Pinpoint the cell where the given text exists, returning its (x, y) midpoint coordinate. 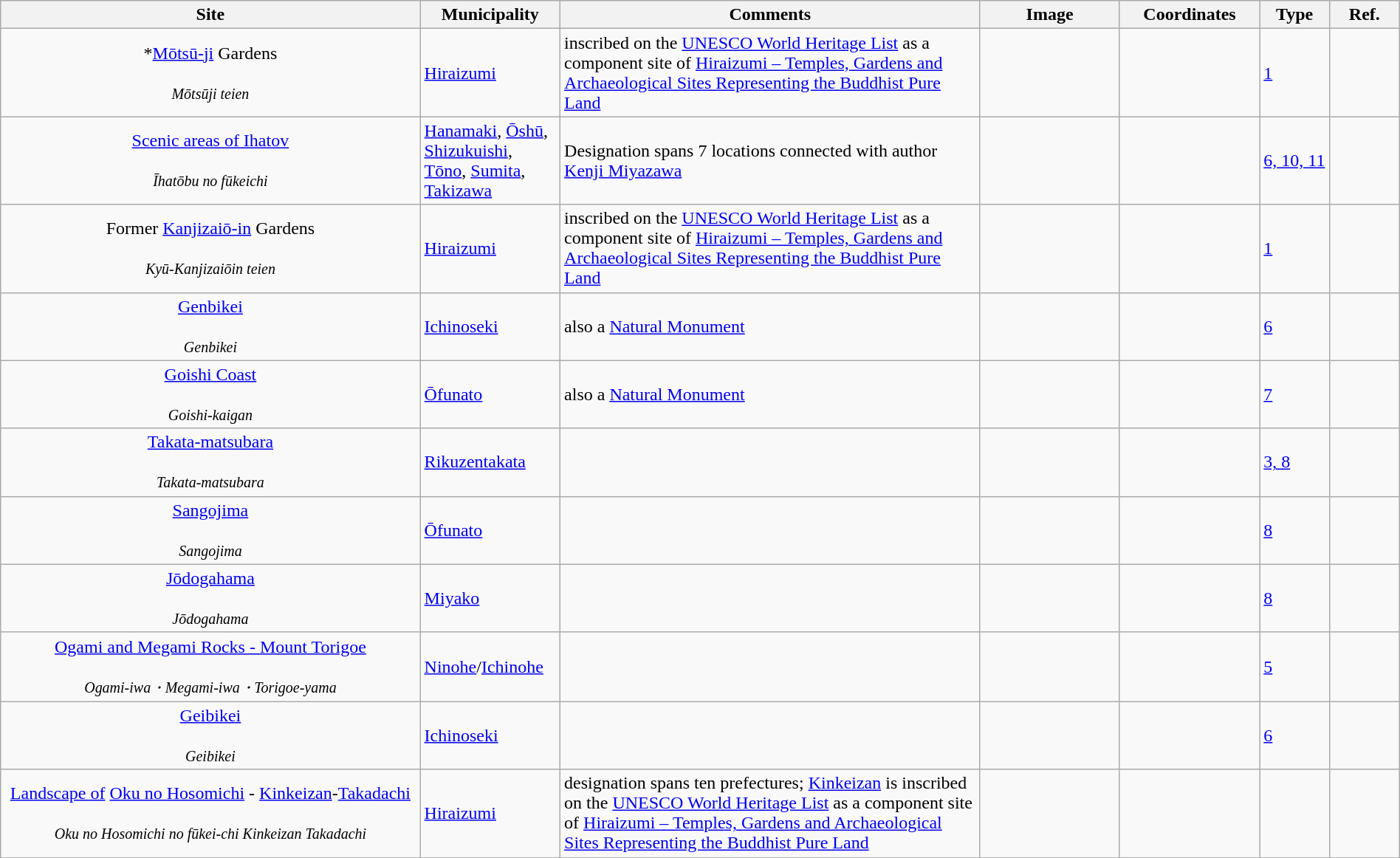
Image (1050, 15)
Ogami and Megami Rocks - Mount TorigoeOgami-iwa・Megami-iwa・Torigoe-yama (210, 667)
Goishi CoastGoishi-kaigan (210, 394)
Ninohe/Ichinohe (490, 667)
*Mōtsū-ji GardensMōtsūji teien (210, 72)
Hanamaki, Ōshū, Shizukuishi, Tōno, Sumita, Takizawa (490, 161)
GenbikeiGenbikei (210, 326)
7 (1295, 394)
5 (1295, 667)
6, 10, 11 (1295, 161)
Type (1295, 15)
Site (210, 15)
Municipality (490, 15)
Coordinates (1189, 15)
Takata-matsubaraTakata-matsubara (210, 462)
Landscape of Oku no Hosomichi - Kinkeizan-TakadachiOku no Hosomichi no fūkei-chi Kinkeizan Takadachi (210, 814)
JōdogahamaJōdogahama (210, 598)
Former Kanjizaiō-in GardensKyū-Kanjizaiōin teien (210, 248)
Comments (770, 15)
Miyako (490, 598)
3, 8 (1295, 462)
GeibikeiGeibikei (210, 735)
Rikuzentakata (490, 462)
Designation spans 7 locations connected with author Kenji Miyazawa (770, 161)
Scenic areas of IhatovĪhatōbu no fūkeichi (210, 161)
Ref. (1365, 15)
SangojimaSangojima (210, 530)
